Provide the (x, y) coordinate of the cell's center where the given text is located.  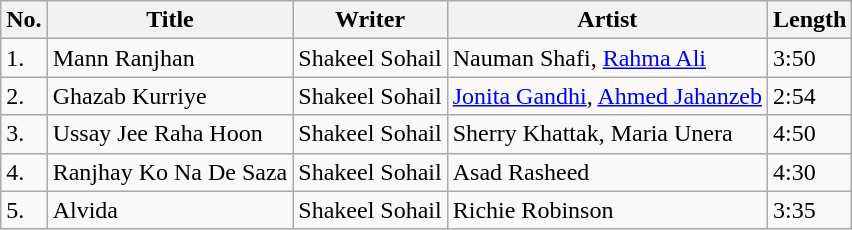
Title (170, 20)
3:35 (810, 210)
2. (24, 96)
3:50 (810, 58)
Ussay Jee Raha Hoon (170, 134)
3. (24, 134)
4:50 (810, 134)
4:30 (810, 172)
2:54 (810, 96)
Asad Rasheed (607, 172)
Alvida (170, 210)
Sherry Khattak, Maria Unera (607, 134)
Jonita Gandhi, Ahmed Jahanzeb (607, 96)
Richie Robinson (607, 210)
Length (810, 20)
Artist (607, 20)
No. (24, 20)
Ghazab Kurriye (170, 96)
Mann Ranjhan (170, 58)
Writer (370, 20)
Ranjhay Ko Na De Saza (170, 172)
5. (24, 210)
4. (24, 172)
Nauman Shafi, Rahma Ali (607, 58)
1. (24, 58)
